Determine the (X, Y) coordinate at the center of the cell enclosing the given text.  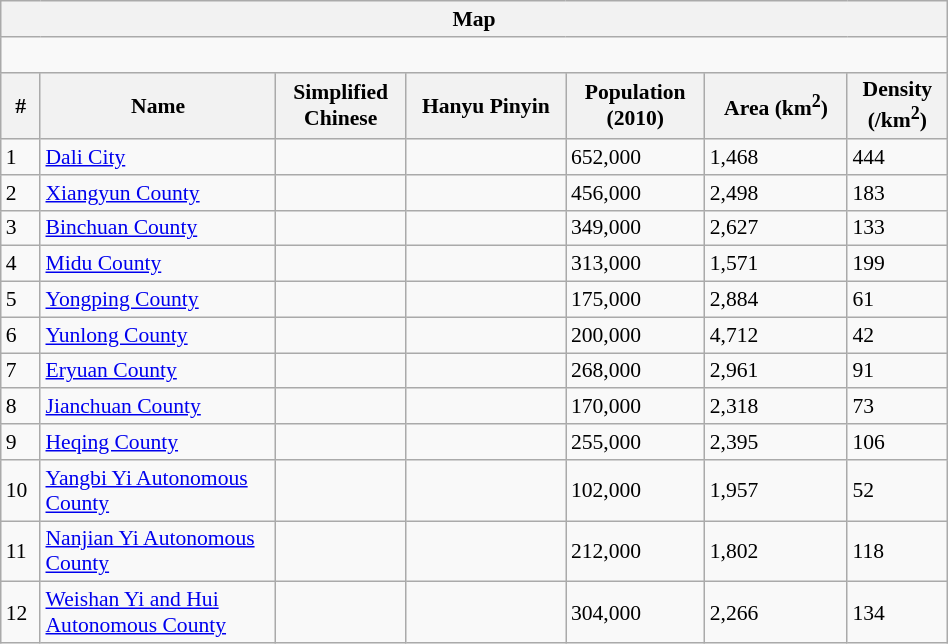
52 (897, 490)
Yunlong County (158, 335)
3 (21, 228)
Binchuan County (158, 228)
Map (474, 19)
Eryuan County (158, 371)
1,468 (776, 157)
1 (21, 157)
Midu County (158, 264)
8 (21, 407)
106 (897, 442)
61 (897, 300)
Heqing County (158, 442)
118 (897, 552)
1,957 (776, 490)
175,000 (636, 300)
4 (21, 264)
183 (897, 193)
255,000 (636, 442)
42 (897, 335)
304,000 (636, 612)
349,000 (636, 228)
Yangbi Yi Autonomous County (158, 490)
Xiangyun County (158, 193)
6 (21, 335)
2,395 (776, 442)
133 (897, 228)
1,802 (776, 552)
Nanjian Yi Autonomous County (158, 552)
11 (21, 552)
73 (897, 407)
Weishan Yi and Hui Autonomous County (158, 612)
Simplified Chinese (341, 106)
Hanyu Pinyin (486, 106)
444 (897, 157)
134 (897, 612)
2,498 (776, 193)
Population(2010) (636, 106)
200,000 (636, 335)
Jianchuan County (158, 407)
212,000 (636, 552)
12 (21, 612)
199 (897, 264)
Dali City (158, 157)
10 (21, 490)
2,627 (776, 228)
456,000 (636, 193)
Density(/km2) (897, 106)
2 (21, 193)
1,571 (776, 264)
2,884 (776, 300)
4,712 (776, 335)
170,000 (636, 407)
Name (158, 106)
Yongping County (158, 300)
652,000 (636, 157)
2,961 (776, 371)
# (21, 106)
2,318 (776, 407)
7 (21, 371)
9 (21, 442)
Area (km2) (776, 106)
102,000 (636, 490)
5 (21, 300)
91 (897, 371)
2,266 (776, 612)
268,000 (636, 371)
313,000 (636, 264)
